Find where the given text appears and provide that cell's center as (X, Y) coordinate. 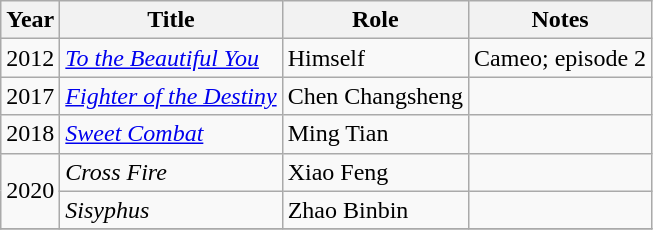
Title (171, 20)
Zhao Binbin (375, 210)
To the Beautiful You (171, 58)
Sisyphus (171, 210)
Fighter of the Destiny (171, 96)
Chen Changsheng (375, 96)
Sweet Combat (171, 134)
Notes (560, 20)
2012 (30, 58)
Himself (375, 58)
Year (30, 20)
Ming Tian (375, 134)
2020 (30, 191)
Xiao Feng (375, 172)
Role (375, 20)
2017 (30, 96)
2018 (30, 134)
Cameo; episode 2 (560, 58)
Cross Fire (171, 172)
